Find where the given text appears and provide that cell's center as (x, y) coordinate. 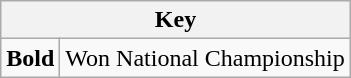
Key (176, 20)
Won National Championship (205, 58)
Bold (30, 58)
